Determine the (X, Y) coordinate at the center of the cell enclosing the given text.  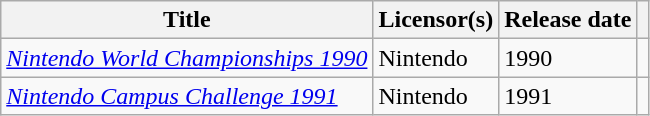
1991 (568, 96)
Nintendo Campus Challenge 1991 (187, 96)
Release date (568, 20)
Title (187, 20)
Nintendo World Championships 1990 (187, 58)
Licensor(s) (436, 20)
1990 (568, 58)
